Search for the cell housing the specified text and yield its (x, y) center coordinate. 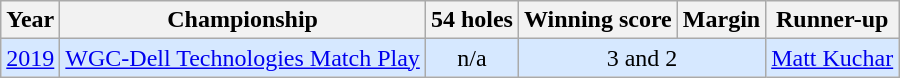
Margin (721, 20)
Winning score (598, 20)
Year (30, 20)
Runner-up (832, 20)
WGC-Dell Technologies Match Play (243, 58)
54 holes (472, 20)
2019 (30, 58)
3 and 2 (642, 58)
Matt Kuchar (832, 58)
Championship (243, 20)
n/a (472, 58)
